For the text-containing cell, return its midpoint in (x, y) coordinate format. 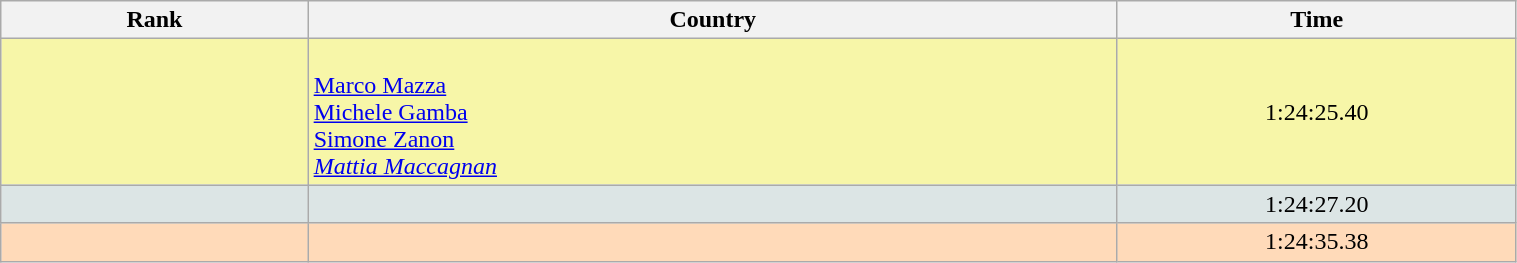
Time (1316, 20)
Marco MazzaMichele GambaSimone ZanonMattia Maccagnan (712, 112)
1:24:25.40 (1316, 112)
1:24:27.20 (1316, 204)
Rank (154, 20)
1:24:35.38 (1316, 242)
Country (712, 20)
